Determine the (X, Y) coordinate at the center of the cell enclosing the given text.  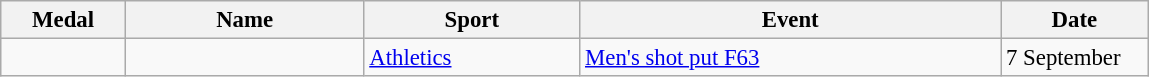
Men's shot put F63 (790, 58)
Medal (64, 20)
7 September (1074, 58)
Date (1074, 20)
Sport (472, 20)
Event (790, 20)
Athletics (472, 58)
Name (244, 20)
